Return the [x, y] coordinate for the center point of the cell that contains the specified text.  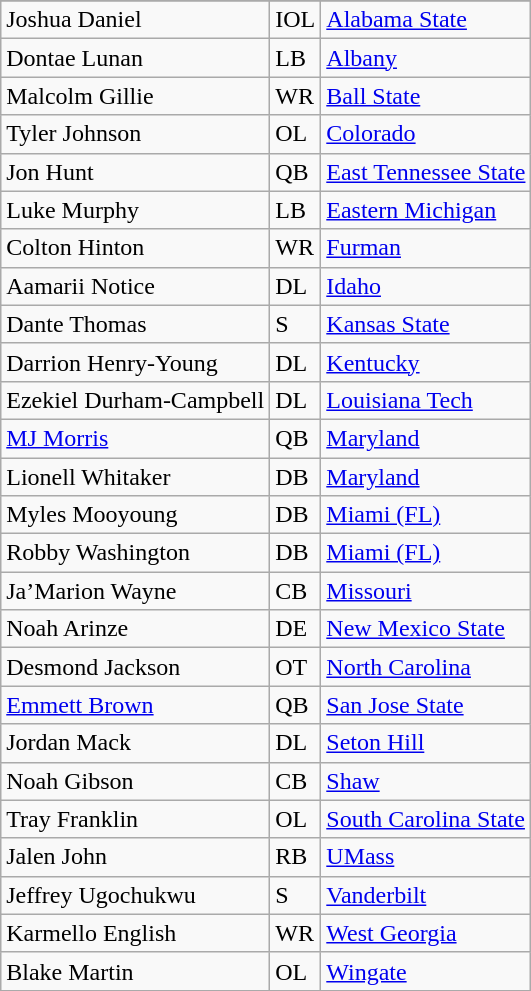
New Mexico State [426, 629]
Blake Martin [136, 971]
Ezekiel Durham-Campbell [136, 400]
Dante Thomas [136, 324]
Robby Washington [136, 553]
Alabama State [426, 20]
San Jose State [426, 705]
DE [296, 629]
Luke Murphy [136, 210]
Tray Franklin [136, 819]
Darrion Henry-Young [136, 362]
Aamarii Notice [136, 286]
East Tennessee State [426, 172]
Jordan Mack [136, 743]
Albany [426, 58]
Jon Hunt [136, 172]
Emmett Brown [136, 705]
Karmello English [136, 933]
Wingate [426, 971]
Louisiana Tech [426, 400]
Lionell Whitaker [136, 477]
Seton Hill [426, 743]
Desmond Jackson [136, 667]
RB [296, 857]
Colton Hinton [136, 248]
Kentucky [426, 362]
North Carolina [426, 667]
Myles Mooyoung [136, 515]
Missouri [426, 591]
Dontae Lunan [136, 58]
Noah Arinze [136, 629]
Shaw [426, 781]
Noah Gibson [136, 781]
MJ Morris [136, 438]
UMass [426, 857]
Joshua Daniel [136, 20]
Malcolm Gillie [136, 96]
Tyler Johnson [136, 134]
Eastern Michigan [426, 210]
Jeffrey Ugochukwu [136, 895]
OT [296, 667]
Vanderbilt [426, 895]
Ball State [426, 96]
Idaho [426, 286]
Colorado [426, 134]
Ja’Marion Wayne [136, 591]
West Georgia [426, 933]
Furman [426, 248]
Jalen John [136, 857]
IOL [296, 20]
South Carolina State [426, 819]
Kansas State [426, 324]
